Scan for the cell matching the given text and deliver its [X, Y] coordinate at center. 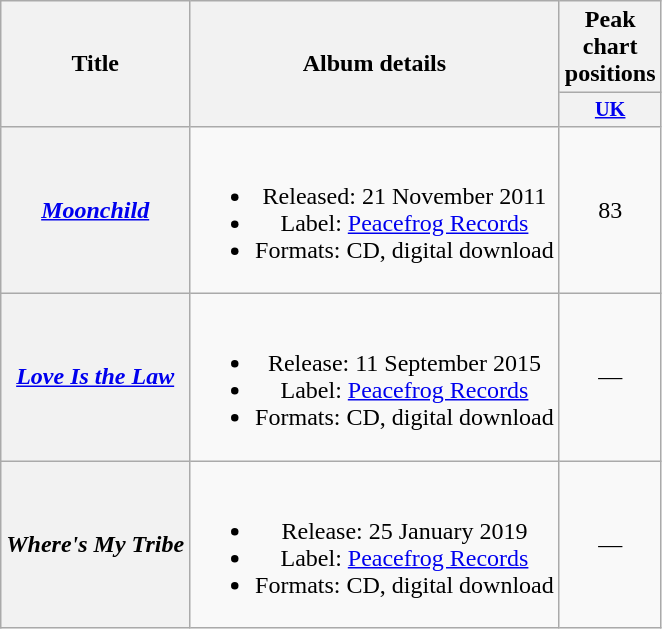
Love Is the Law [96, 378]
Release: 25 January 2019Label: Peacefrog RecordsFormats: CD, digital download [375, 544]
83 [610, 210]
Peak chart positions [610, 47]
Released: 21 November 2011Label: Peacefrog RecordsFormats: CD, digital download [375, 210]
Title [96, 64]
Moonchild [96, 210]
Release: 11 September 2015Label: Peacefrog RecordsFormats: CD, digital download [375, 378]
Album details [375, 64]
UK [610, 110]
Where's My Tribe [96, 544]
